Identify which cell holds the provided text, then report its (x, y) central coordinate. 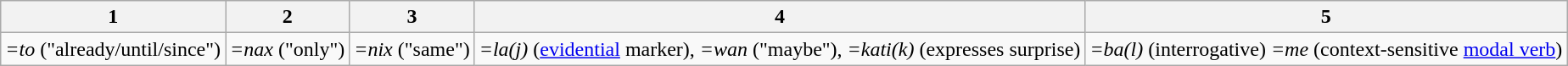
4 (780, 17)
=nax ("only") (288, 49)
=to ("already/until/since") (114, 49)
=nix ("same") (412, 49)
2 (288, 17)
=ba(l) (interrogative) =me (context-sensitive modal verb) (1326, 49)
1 (114, 17)
3 (412, 17)
5 (1326, 17)
=la(j) (evidential marker), =wan ("maybe"), =kati(k) (expresses surprise) (780, 49)
